Locate the cell with the specified text and output its [x, y] center coordinate. 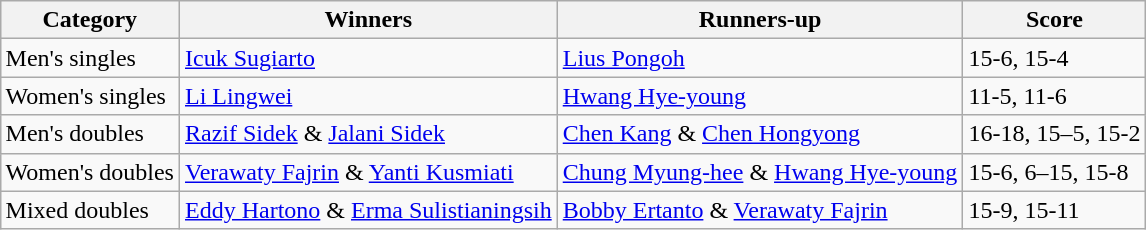
Eddy Hartono & Erma Sulistianingsih [368, 210]
Women's singles [90, 96]
15-6, 6–15, 15-8 [1054, 172]
Score [1054, 20]
Women's doubles [90, 172]
Men's singles [90, 58]
16-18, 15–5, 15-2 [1054, 134]
Runners-up [760, 20]
Bobby Ertanto & Verawaty Fajrin [760, 210]
15-6, 15-4 [1054, 58]
15-9, 15-11 [1054, 210]
Verawaty Fajrin & Yanti Kusmiati [368, 172]
Chen Kang & Chen Hongyong [760, 134]
Razif Sidek & Jalani Sidek [368, 134]
Li Lingwei [368, 96]
Chung Myung-hee & Hwang Hye-young [760, 172]
Winners [368, 20]
Hwang Hye-young [760, 96]
Lius Pongoh [760, 58]
Category [90, 20]
11-5, 11-6 [1054, 96]
Men's doubles [90, 134]
Icuk Sugiarto [368, 58]
Mixed doubles [90, 210]
